Extract the (X, Y) coordinate from the center of the cell holding the provided text.  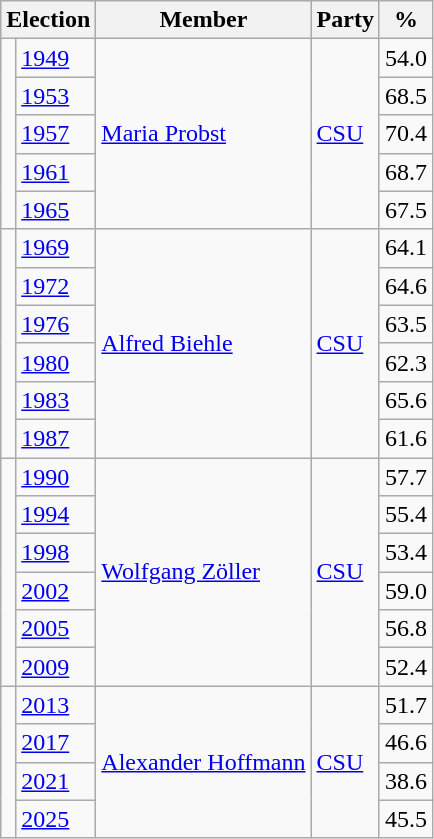
53.4 (406, 553)
Maria Probst (204, 134)
Member (204, 20)
Alexander Hoffmann (204, 762)
63.5 (406, 324)
2005 (56, 629)
64.1 (406, 248)
2021 (56, 781)
68.7 (406, 172)
1980 (56, 362)
1965 (56, 210)
55.4 (406, 515)
52.4 (406, 667)
2025 (56, 819)
Election (48, 20)
59.0 (406, 591)
1961 (56, 172)
1953 (56, 96)
1949 (56, 58)
1987 (56, 438)
Party (345, 20)
57.7 (406, 477)
2013 (56, 705)
46.6 (406, 743)
70.4 (406, 134)
2009 (56, 667)
1957 (56, 134)
2002 (56, 591)
38.6 (406, 781)
51.7 (406, 705)
2017 (56, 743)
% (406, 20)
1998 (56, 553)
Wolfgang Zöller (204, 572)
45.5 (406, 819)
65.6 (406, 400)
1969 (56, 248)
67.5 (406, 210)
1983 (56, 400)
68.5 (406, 96)
64.6 (406, 286)
54.0 (406, 58)
62.3 (406, 362)
1990 (56, 477)
61.6 (406, 438)
1976 (56, 324)
1972 (56, 286)
56.8 (406, 629)
Alfred Biehle (204, 343)
1994 (56, 515)
